Determine the [X, Y] coordinate at the center of the cell enclosing the given text.  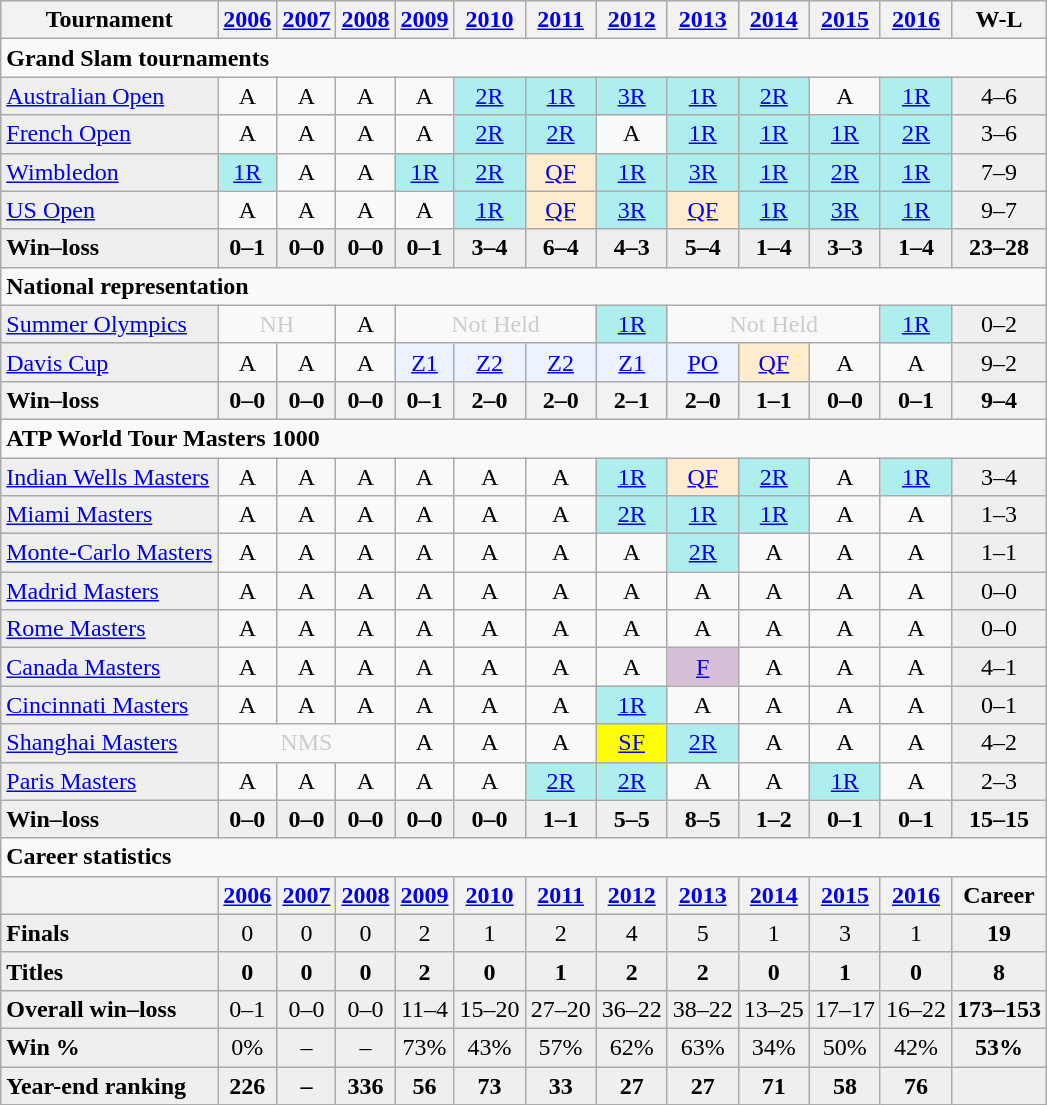
2–1 [632, 400]
Davis Cup [110, 362]
56 [424, 1085]
4–2 [998, 743]
43% [490, 1047]
National representation [524, 286]
62% [632, 1047]
Monte-Carlo Masters [110, 553]
16–22 [916, 1009]
73% [424, 1047]
19 [998, 933]
4 [632, 933]
NH [277, 324]
Indian Wells Masters [110, 477]
5 [702, 933]
57% [560, 1047]
76 [916, 1085]
173–153 [998, 1009]
1–2 [774, 819]
9–4 [998, 400]
Titles [110, 971]
15–20 [490, 1009]
Win % [110, 1047]
71 [774, 1085]
7–9 [998, 172]
Career statistics [524, 857]
73 [490, 1085]
F [702, 667]
Career [998, 895]
336 [366, 1085]
NMS [306, 743]
226 [248, 1085]
Madrid Masters [110, 591]
3–3 [844, 248]
42% [916, 1047]
38–22 [702, 1009]
3 [844, 933]
9–7 [998, 210]
5–4 [702, 248]
2–3 [998, 781]
8 [998, 971]
Grand Slam tournaments [524, 58]
Finals [110, 933]
Year-end ranking [110, 1085]
17–17 [844, 1009]
Summer Olympics [110, 324]
34% [774, 1047]
Tournament [110, 20]
Miami Masters [110, 515]
Cincinnati Masters [110, 705]
11–4 [424, 1009]
1–3 [998, 515]
58 [844, 1085]
0% [248, 1047]
Canada Masters [110, 667]
PO [702, 362]
4–3 [632, 248]
4–1 [998, 667]
9–2 [998, 362]
50% [844, 1047]
SF [632, 743]
0–2 [998, 324]
3–6 [998, 134]
Shanghai Masters [110, 743]
ATP World Tour Masters 1000 [524, 438]
Overall win–loss [110, 1009]
Wimbledon [110, 172]
13–25 [774, 1009]
23–28 [998, 248]
63% [702, 1047]
French Open [110, 134]
Australian Open [110, 96]
33 [560, 1085]
US Open [110, 210]
Rome Masters [110, 629]
15–15 [998, 819]
W-L [998, 20]
36–22 [632, 1009]
4–6 [998, 96]
Paris Masters [110, 781]
53% [998, 1047]
8–5 [702, 819]
27–20 [560, 1009]
5–5 [632, 819]
6–4 [560, 248]
